Extract the [X, Y] coordinate from the center of the cell holding the provided text.  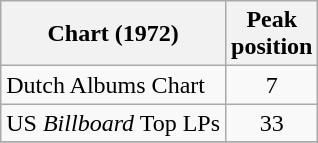
Peakposition [272, 34]
33 [272, 123]
7 [272, 85]
Chart (1972) [114, 34]
US Billboard Top LPs [114, 123]
Dutch Albums Chart [114, 85]
